Search for the cell housing the specified text and yield its (x, y) center coordinate. 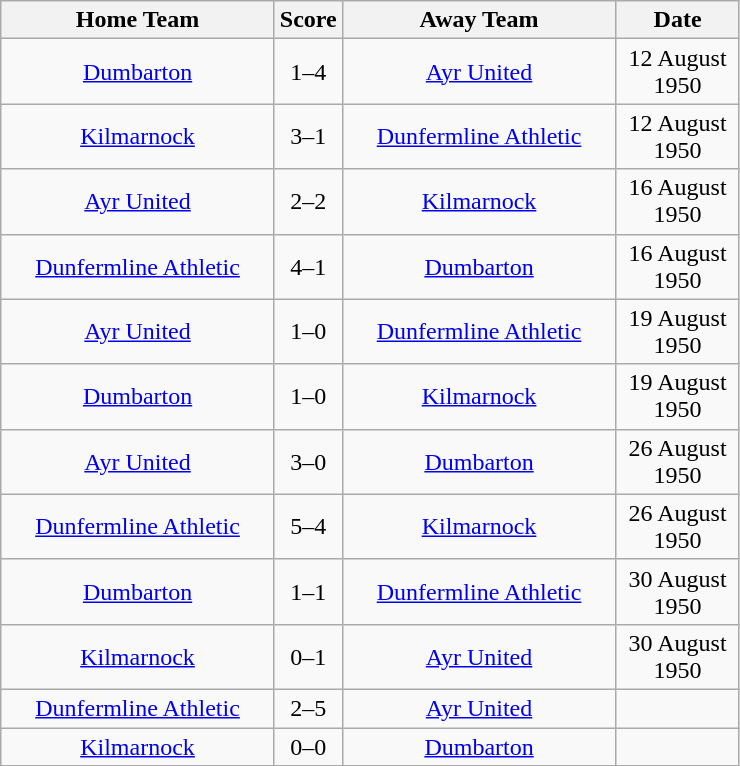
1–1 (308, 592)
5–4 (308, 526)
Home Team (138, 20)
2–5 (308, 708)
0–1 (308, 656)
2–2 (308, 202)
Date (678, 20)
4–1 (308, 266)
3–0 (308, 462)
Score (308, 20)
0–0 (308, 747)
1–4 (308, 72)
3–1 (308, 136)
Away Team (479, 20)
